Pinpoint the cell where the given text exists, returning its [X, Y] midpoint coordinate. 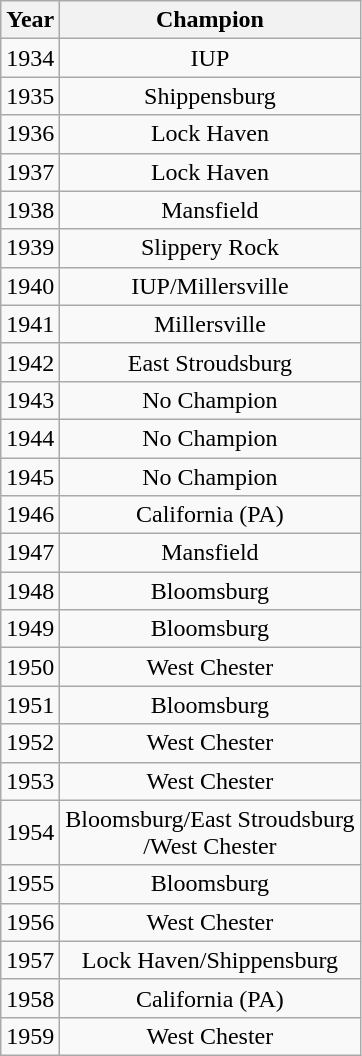
1955 [30, 884]
Lock Haven/Shippensburg [210, 960]
1953 [30, 781]
1950 [30, 667]
1952 [30, 743]
1938 [30, 210]
1942 [30, 362]
1944 [30, 438]
1936 [30, 134]
1959 [30, 1036]
1935 [30, 96]
1957 [30, 960]
East Stroudsburg [210, 362]
1940 [30, 286]
Bloomsburg/East Stroudsburg/West Chester [210, 832]
1954 [30, 832]
Year [30, 20]
1939 [30, 248]
Slippery Rock [210, 248]
1958 [30, 998]
1941 [30, 324]
Millersville [210, 324]
Shippensburg [210, 96]
IUP [210, 58]
1951 [30, 705]
1946 [30, 515]
Champion [210, 20]
1947 [30, 553]
1934 [30, 58]
1956 [30, 922]
1937 [30, 172]
1945 [30, 477]
IUP/Millersville [210, 286]
1949 [30, 629]
1948 [30, 591]
1943 [30, 400]
